Output the [X, Y] coordinate of the center of the cell containing the given text.  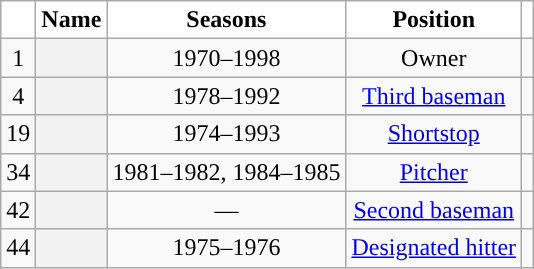
19 [18, 134]
44 [18, 248]
Pitcher [434, 172]
1981–1982, 1984–1985 [226, 172]
42 [18, 210]
1970–1998 [226, 58]
1974–1993 [226, 134]
Position [434, 20]
Third baseman [434, 96]
1 [18, 58]
1975–1976 [226, 248]
Second baseman [434, 210]
Seasons [226, 20]
Name [72, 20]
Designated hitter [434, 248]
Shortstop [434, 134]
Owner [434, 58]
34 [18, 172]
— [226, 210]
1978–1992 [226, 96]
4 [18, 96]
